Determine the [X, Y] coordinate at the center of the cell enclosing the given text.  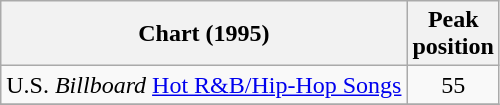
55 [453, 85]
U.S. Billboard Hot R&B/Hip-Hop Songs [204, 85]
Peakposition [453, 34]
Chart (1995) [204, 34]
